Locate the cell with the specified text and output its (X, Y) center coordinate. 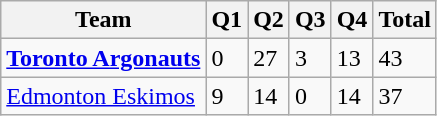
13 (352, 58)
43 (405, 58)
Team (104, 20)
Q4 (352, 20)
Q1 (227, 20)
Q3 (310, 20)
Edmonton Eskimos (104, 96)
3 (310, 58)
Q2 (269, 20)
27 (269, 58)
Toronto Argonauts (104, 58)
Total (405, 20)
9 (227, 96)
37 (405, 96)
